Locate the cell with the specified text and output its (X, Y) center coordinate. 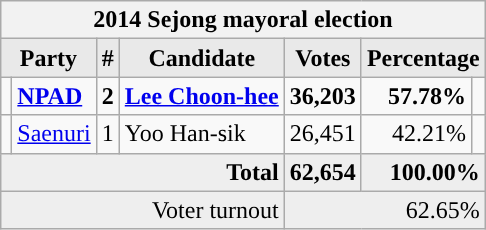
2014 Sejong mayoral election (243, 20)
Votes (322, 58)
62,654 (322, 172)
2 (108, 96)
# (108, 58)
Voter turnout (143, 210)
Lee Choon-hee (202, 96)
57.78% (416, 96)
NPAD (54, 96)
Saenuri (54, 134)
36,203 (322, 96)
62.65% (384, 210)
Percentage (423, 58)
42.21% (416, 134)
Candidate (202, 58)
26,451 (322, 134)
100.00% (423, 172)
Party (48, 58)
1 (108, 134)
Yoo Han-sik (202, 134)
Total (143, 172)
